Find where the given text appears and provide that cell's center as (X, Y) coordinate. 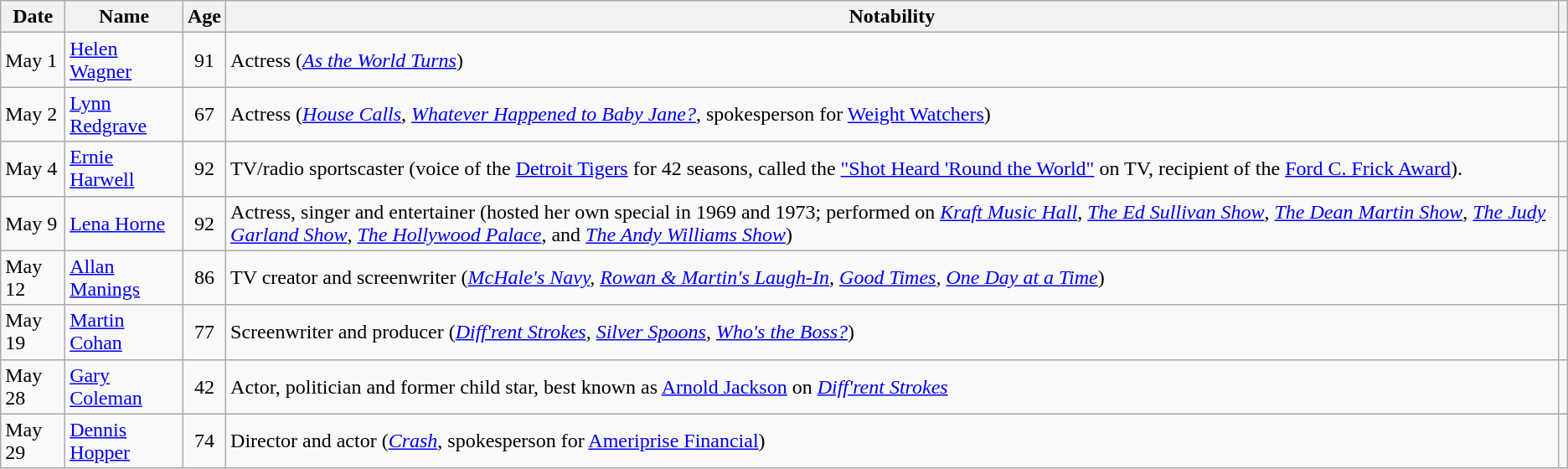
42 (204, 387)
77 (204, 332)
May 9 (34, 223)
Screenwriter and producer (Diff'rent Strokes, Silver Spoons, Who's the Boss?) (893, 332)
May 19 (34, 332)
Age (204, 17)
May 2 (34, 114)
91 (204, 60)
Dennis Hopper (124, 441)
Name (124, 17)
Director and actor (Crash, spokesperson for Ameriprise Financial) (893, 441)
Helen Wagner (124, 60)
TV creator and screenwriter (McHale's Navy, Rowan & Martin's Laugh-In, Good Times, One Day at a Time) (893, 278)
Notability (893, 17)
Martin Cohan (124, 332)
May 29 (34, 441)
May 1 (34, 60)
May 28 (34, 387)
Actress (House Calls, Whatever Happened to Baby Jane?, spokesperson for Weight Watchers) (893, 114)
Actress (As the World Turns) (893, 60)
Actor, politician and former child star, best known as Arnold Jackson on Diff'rent Strokes (893, 387)
May 12 (34, 278)
May 4 (34, 169)
Lynn Redgrave (124, 114)
Allan Manings (124, 278)
74 (204, 441)
67 (204, 114)
Date (34, 17)
Ernie Harwell (124, 169)
86 (204, 278)
Gary Coleman (124, 387)
Lena Horne (124, 223)
